Extract the (X, Y) coordinate from the center of the cell holding the provided text.  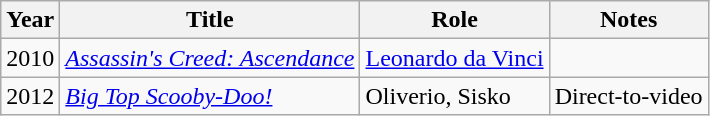
2012 (30, 96)
Leonardo da Vinci (454, 58)
Title (210, 20)
2010 (30, 58)
Role (454, 20)
Notes (628, 20)
Year (30, 20)
Direct-to-video (628, 96)
Assassin's Creed: Ascendance (210, 58)
Big Top Scooby-Doo! (210, 96)
Oliverio, Sisko (454, 96)
